Determine the (x, y) coordinate at the center of the cell enclosing the given text.  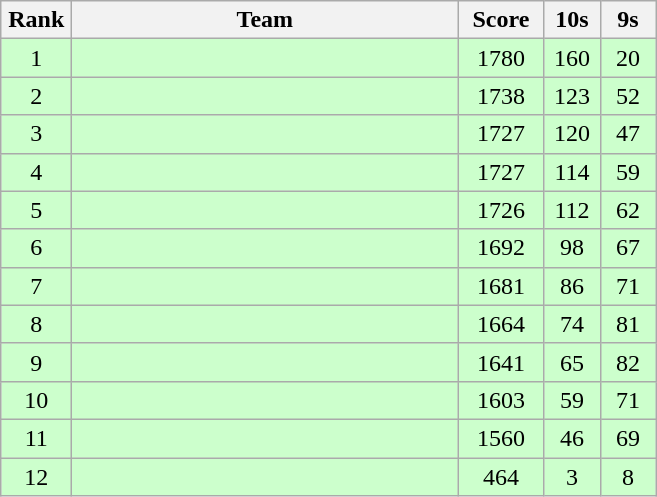
74 (572, 324)
65 (572, 362)
464 (501, 477)
5 (36, 210)
62 (628, 210)
6 (36, 248)
20 (628, 58)
11 (36, 438)
81 (628, 324)
10s (572, 20)
112 (572, 210)
1664 (501, 324)
Rank (36, 20)
1780 (501, 58)
2 (36, 96)
1560 (501, 438)
67 (628, 248)
86 (572, 286)
98 (572, 248)
120 (572, 134)
47 (628, 134)
10 (36, 400)
46 (572, 438)
12 (36, 477)
82 (628, 362)
1692 (501, 248)
1603 (501, 400)
4 (36, 172)
1726 (501, 210)
1 (36, 58)
7 (36, 286)
69 (628, 438)
52 (628, 96)
Team (265, 20)
114 (572, 172)
123 (572, 96)
1681 (501, 286)
1641 (501, 362)
1738 (501, 96)
Score (501, 20)
160 (572, 58)
9s (628, 20)
9 (36, 362)
